Return the (x, y) coordinate for the center point of the cell that contains the specified text.  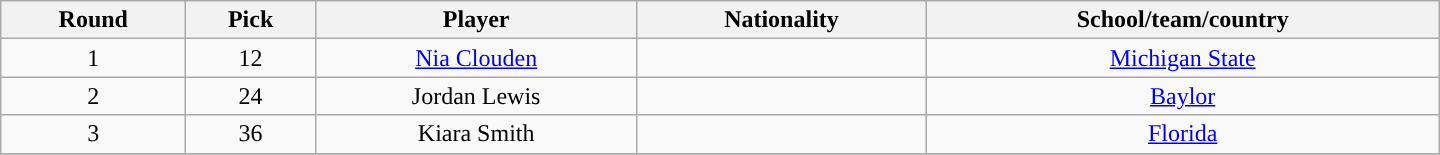
2 (94, 96)
Nationality (782, 20)
1 (94, 58)
Florida (1182, 134)
Player (476, 20)
Kiara Smith (476, 134)
12 (251, 58)
3 (94, 134)
Nia Clouden (476, 58)
Pick (251, 20)
Baylor (1182, 96)
24 (251, 96)
Round (94, 20)
Michigan State (1182, 58)
36 (251, 134)
Jordan Lewis (476, 96)
School/team/country (1182, 20)
